Identify which cell holds the provided text, then report its (x, y) central coordinate. 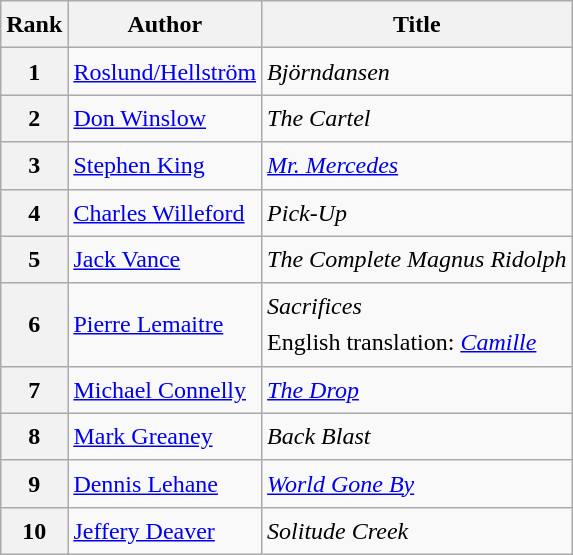
Dennis Lehane (165, 484)
7 (34, 390)
Don Winslow (165, 118)
6 (34, 324)
Mark Greaney (165, 436)
2 (34, 118)
Charles Willeford (165, 212)
The Complete Magnus Ridolph (417, 260)
Pick-Up (417, 212)
Mr. Mercedes (417, 166)
The Drop (417, 390)
Solitude Creek (417, 530)
10 (34, 530)
The Cartel (417, 118)
SacrificesEnglish translation: Camille (417, 324)
9 (34, 484)
5 (34, 260)
Roslund/Hellström (165, 72)
Author (165, 24)
Michael Connelly (165, 390)
Pierre Lemaitre (165, 324)
Björndansen (417, 72)
Jeffery Deaver (165, 530)
Stephen King (165, 166)
Jack Vance (165, 260)
Title (417, 24)
4 (34, 212)
3 (34, 166)
8 (34, 436)
Back Blast (417, 436)
World Gone By (417, 484)
1 (34, 72)
Rank (34, 24)
